Output the [x, y] coordinate of the center of the cell containing the given text.  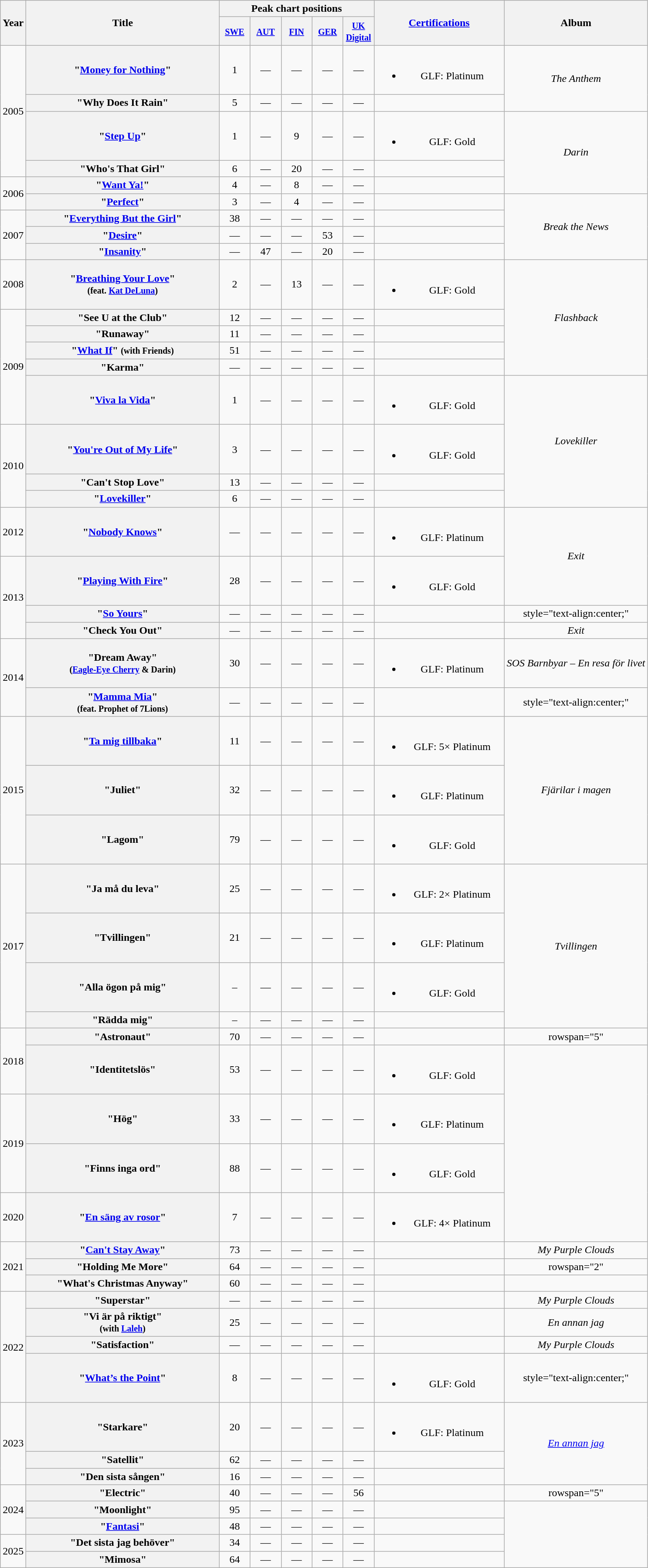
"Viva la Vida" [123, 400]
"Vi är på riktigt"(with Laleh) [123, 1322]
"Insanity" [123, 251]
30 [234, 663]
Tvillingen [576, 946]
"Everything But the Girl" [123, 218]
2006 [13, 193]
"Electric" [123, 1493]
Flashback [576, 317]
2025 [13, 1551]
GLF: 5× Platinum [439, 740]
"Breathing Your Love" (feat. Kat DeLuna) [123, 284]
Fjärilar i magen [576, 790]
UK Digital [358, 31]
"Who's That Girl" [123, 169]
2013 [13, 598]
"Want Ya!" [123, 185]
"Ta mig tillbaka" [123, 740]
47 [266, 251]
79 [234, 839]
Album [576, 23]
9 [296, 136]
Certifications [439, 23]
"Hög" [123, 1119]
12 [234, 318]
2015 [13, 790]
33 [234, 1119]
"Superstar" [123, 1300]
56 [358, 1493]
2008 [13, 284]
"Den sista sången" [123, 1477]
2014 [13, 677]
"What's Christmas Anyway" [123, 1283]
16 [234, 1477]
"Tvillingen" [123, 938]
"Why Does It Rain" [123, 103]
88 [234, 1168]
rowspan="2" [576, 1267]
73 [234, 1250]
"Step Up" [123, 136]
FIN [296, 31]
"Fantasi" [123, 1526]
"Starkare" [123, 1427]
2005 [13, 111]
60 [234, 1283]
2018 [13, 1061]
2017 [13, 946]
95 [234, 1510]
"Dream Away" (Eagle-Eye Cherry & Darin) [123, 663]
2024 [13, 1510]
7 [234, 1217]
28 [234, 581]
"Nobody Knows" [123, 531]
"What If" (with Friends) [123, 351]
48 [234, 1526]
"Perfect" [123, 202]
21 [234, 938]
Lovekiller [576, 441]
Title [123, 23]
"Can't Stay Away" [123, 1250]
"Alla ögon på mig" [123, 987]
"Can't Stop Love" [123, 482]
2007 [13, 235]
"What’s the Point" [123, 1377]
2009 [13, 367]
"Money for Nothing" [123, 70]
"Satisfaction" [123, 1345]
Break the News [576, 226]
Darin [576, 152]
"Rädda mig" [123, 1020]
40 [234, 1493]
51 [234, 351]
SWE [234, 31]
GLF: 4× Platinum [439, 1217]
"Runaway" [123, 334]
38 [234, 218]
"Mimosa" [123, 1559]
GER [328, 31]
5 [234, 103]
2020 [13, 1217]
70 [234, 1037]
"Satellit" [123, 1460]
32 [234, 790]
"Karma" [123, 367]
2021 [13, 1267]
"Juliet" [123, 790]
"So Yours" [123, 614]
AUT [266, 31]
62 [234, 1460]
"Desire" [123, 235]
2 [234, 284]
"Identitetslös" [123, 1070]
The Anthem [576, 78]
"Ja må du leva" [123, 889]
"Lovekiller" [123, 499]
SOS Barnbyar – En resa för livet [576, 663]
"Playing With Fire" [123, 581]
"Moonlight" [123, 1510]
"Holding Me More" [123, 1267]
34 [234, 1543]
2023 [13, 1443]
"Det sista jag behöver" [123, 1543]
2010 [13, 466]
"Finns inga ord" [123, 1168]
GLF: 2× Platinum [439, 889]
Peak chart positions [296, 9]
2019 [13, 1143]
"Check You Out" [123, 630]
"En säng av rosor" [123, 1217]
2022 [13, 1347]
"Mamma Mia" (feat. Prophet of 7Lions) [123, 702]
"Astronaut" [123, 1037]
"Lagom" [123, 839]
Year [13, 23]
"See U at the Club" [123, 318]
"You're Out of My Life" [123, 449]
2012 [13, 531]
